Return (x, y) of the center of cell containing provided text 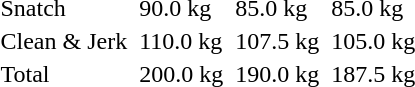
110.0 kg (182, 41)
107.5 kg (278, 41)
